Determine the [x, y] coordinate at the center of the cell enclosing the given text.  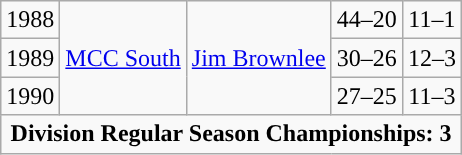
1989 [30, 58]
30–26 [366, 58]
1990 [30, 96]
1988 [30, 20]
Division Regular Season Championships: 3 [232, 134]
27–25 [366, 96]
Jim Brownlee [258, 58]
11–1 [432, 20]
11–3 [432, 96]
44–20 [366, 20]
MCC South [123, 58]
12–3 [432, 58]
